Determine the [x, y] coordinate at the center of the cell enclosing the given text.  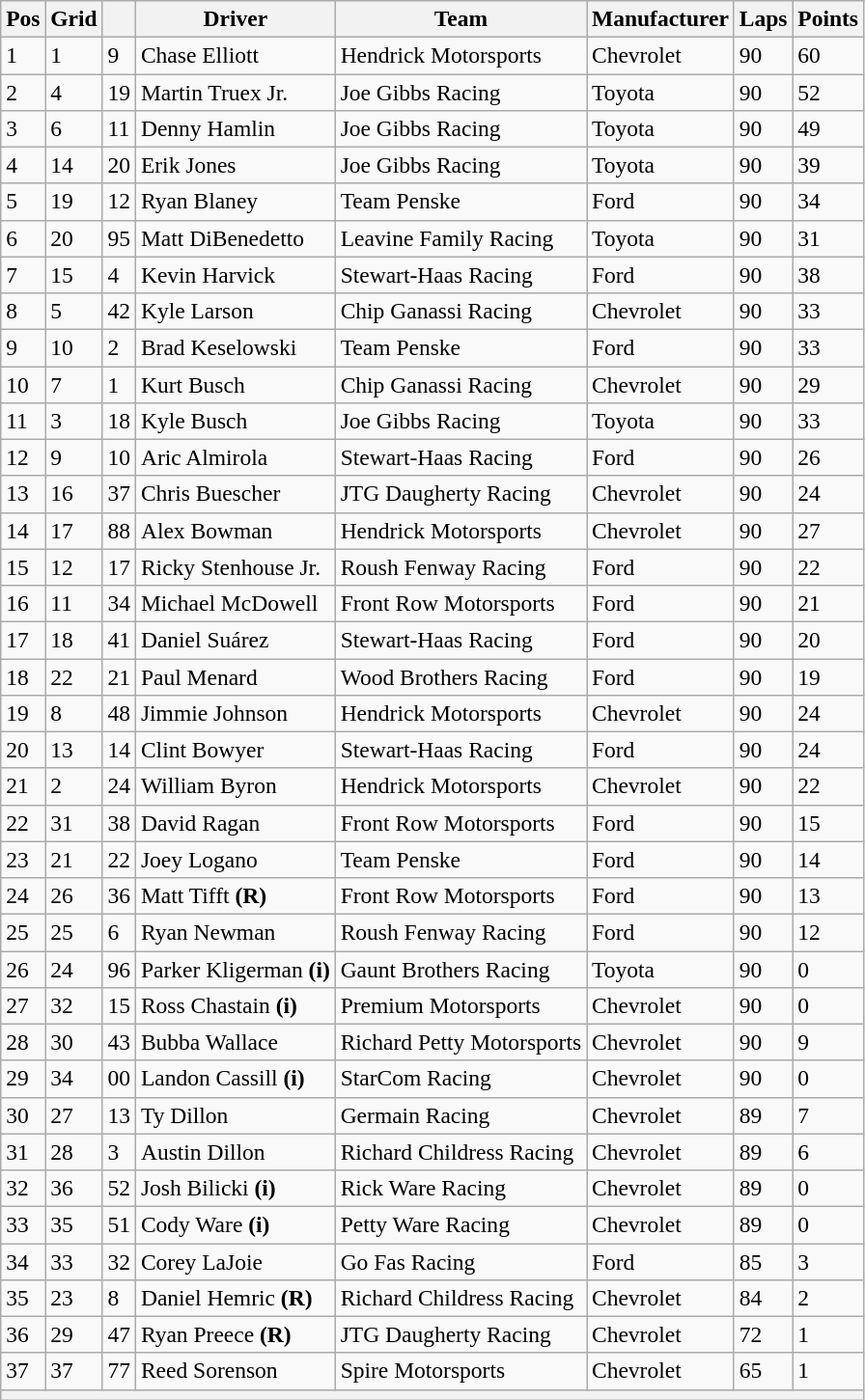
65 [763, 1371]
Brad Keselowski [236, 347]
Chase Elliott [236, 55]
Ross Chastain (i) [236, 1005]
Kyle Busch [236, 421]
51 [119, 1224]
72 [763, 1334]
Denny Hamlin [236, 128]
Manufacturer [660, 18]
Michael McDowell [236, 603]
Corey LaJoie [236, 1261]
Ryan Blaney [236, 202]
47 [119, 1334]
41 [119, 640]
Aric Almirola [236, 457]
Laps [763, 18]
Daniel Suárez [236, 640]
Kyle Larson [236, 311]
88 [119, 531]
Paul Menard [236, 676]
Leavine Family Racing [460, 238]
Cody Ware (i) [236, 1224]
Ty Dillon [236, 1115]
William Byron [236, 786]
48 [119, 713]
60 [828, 55]
96 [119, 969]
Germain Racing [460, 1115]
Parker Kligerman (i) [236, 969]
85 [763, 1261]
Petty Ware Racing [460, 1224]
Rick Ware Racing [460, 1188]
Bubba Wallace [236, 1042]
StarCom Racing [460, 1079]
77 [119, 1371]
Ryan Preece (R) [236, 1334]
95 [119, 238]
43 [119, 1042]
Chris Buescher [236, 494]
Kurt Busch [236, 384]
Landon Cassill (i) [236, 1079]
Matt Tifft (R) [236, 895]
Josh Bilicki (i) [236, 1188]
Ryan Newman [236, 932]
Team [460, 18]
Matt DiBenedetto [236, 238]
Spire Motorsports [460, 1371]
49 [828, 128]
Richard Petty Motorsports [460, 1042]
Jimmie Johnson [236, 713]
Martin Truex Jr. [236, 92]
84 [763, 1298]
David Ragan [236, 823]
39 [828, 165]
Wood Brothers Racing [460, 676]
Clint Bowyer [236, 750]
Gaunt Brothers Racing [460, 969]
Kevin Harvick [236, 275]
Points [828, 18]
Grid [73, 18]
Alex Bowman [236, 531]
Go Fas Racing [460, 1261]
Reed Sorenson [236, 1371]
Ricky Stenhouse Jr. [236, 567]
Erik Jones [236, 165]
Driver [236, 18]
42 [119, 311]
Joey Logano [236, 860]
Pos [23, 18]
Austin Dillon [236, 1152]
Premium Motorsports [460, 1005]
Daniel Hemric (R) [236, 1298]
00 [119, 1079]
